Capture the cell that displays the provided text and extract its [X, Y] central coordinate. 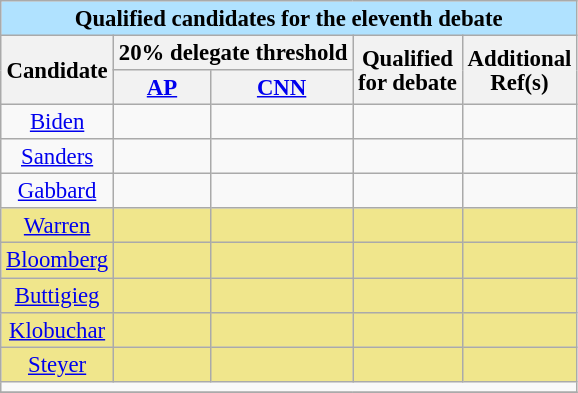
Bloomberg [58, 260]
Candidate [58, 70]
20% delegate threshold [232, 54]
Biden [58, 122]
AdditionalRef(s) [519, 70]
Sanders [58, 156]
Gabbard [58, 192]
Qualified candidates for the eleventh debate [289, 18]
Warren [58, 226]
AP [162, 88]
Qualifiedfor debate [408, 70]
Steyer [58, 364]
CNN [282, 88]
Klobuchar [58, 330]
Buttigieg [58, 296]
